Determine the (x, y) coordinate at the center of the cell enclosing the given text.  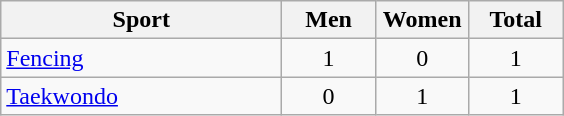
Total (516, 20)
Sport (142, 20)
Taekwondo (142, 96)
Fencing (142, 58)
Women (422, 20)
Men (329, 20)
